Provide the [x, y] coordinate of the cell's center where the given text is located.  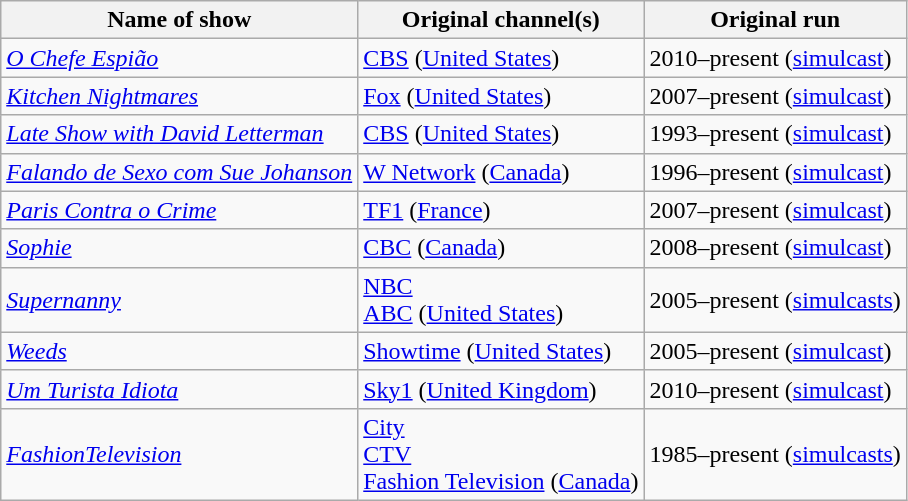
Fox (United States) [501, 96]
Original channel(s) [501, 20]
Sky1 (United Kingdom) [501, 389]
Falando de Sexo com Sue Johanson [180, 172]
O Chefe Espião [180, 58]
CityCTVFashion Television (Canada) [501, 454]
2005–present (simulcast) [775, 351]
1993–present (simulcast) [775, 134]
TF1 (France) [501, 210]
CBC (Canada) [501, 248]
Weeds [180, 351]
W Network (Canada) [501, 172]
Original run [775, 20]
Late Show with David Letterman [180, 134]
Sophie [180, 248]
Name of show [180, 20]
Paris Contra o Crime [180, 210]
NBCABC (United States) [501, 300]
Um Turista Idiota [180, 389]
2008–present (simulcast) [775, 248]
1996–present (simulcast) [775, 172]
1985–present (simulcasts) [775, 454]
Supernanny [180, 300]
2005–present (simulcasts) [775, 300]
Kitchen Nightmares [180, 96]
Showtime (United States) [501, 351]
FashionTelevision [180, 454]
